Identify which cell holds the provided text, then report its (x, y) central coordinate. 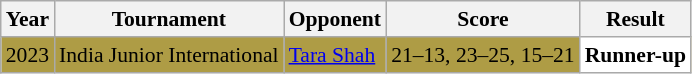
Score (483, 19)
2023 (28, 55)
21–13, 23–25, 15–21 (483, 55)
Result (636, 19)
India Junior International (169, 55)
Opponent (336, 19)
Runner-up (636, 55)
Tournament (169, 19)
Year (28, 19)
Tara Shah (336, 55)
